Detect which cell encompasses the target text, then output its (X, Y) center coordinate. 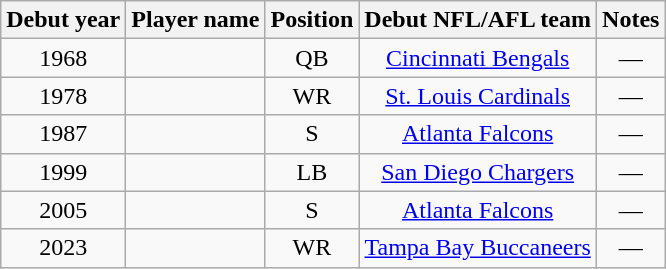
Player name (196, 20)
Tampa Bay Buccaneers (478, 248)
QB (312, 58)
2023 (64, 248)
St. Louis Cardinals (478, 96)
LB (312, 172)
Notes (631, 20)
2005 (64, 210)
1987 (64, 134)
Debut NFL/AFL team (478, 20)
1978 (64, 96)
Position (312, 20)
1968 (64, 58)
1999 (64, 172)
Cincinnati Bengals (478, 58)
Debut year (64, 20)
San Diego Chargers (478, 172)
